Scan for the cell matching the given text and deliver its (X, Y) coordinate at center. 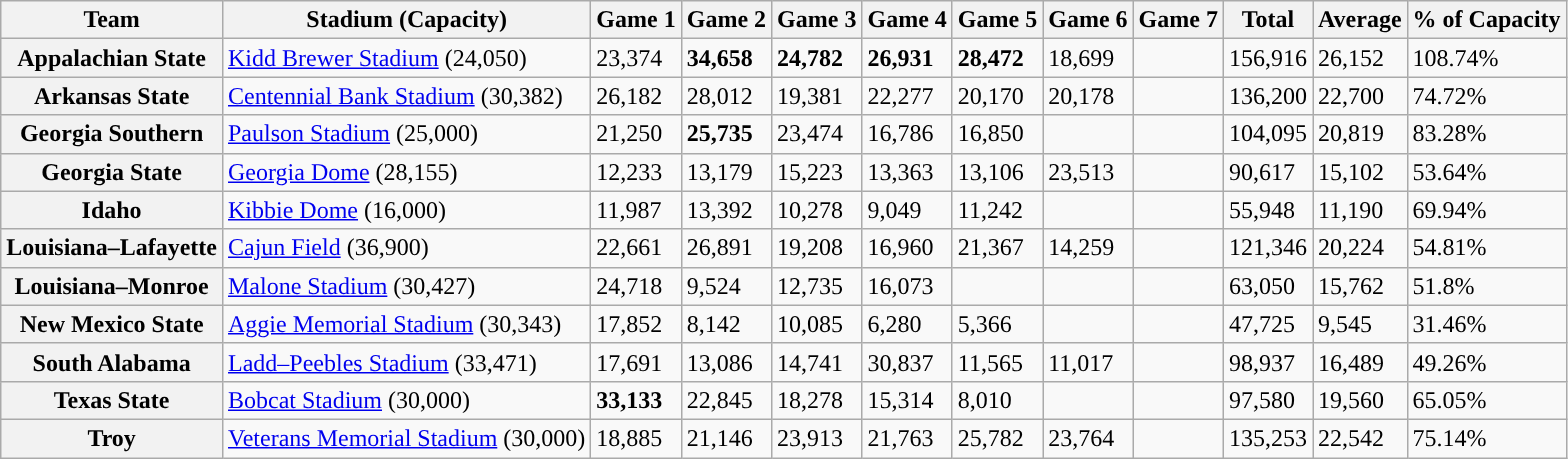
Game 6 (1088, 20)
28,472 (997, 58)
69.94% (1486, 210)
Bobcat Stadium (30,000) (406, 400)
24,718 (636, 286)
Troy (112, 438)
% of Capacity (1486, 20)
21,146 (726, 438)
Kibbie Dome (16,000) (406, 210)
12,233 (636, 172)
Ladd–Peebles Stadium (33,471) (406, 362)
31.46% (1486, 324)
10,278 (817, 210)
9,545 (1360, 324)
11,987 (636, 210)
Kidd Brewer Stadium (24,050) (406, 58)
New Mexico State (112, 324)
10,085 (817, 324)
25,735 (726, 134)
49.26% (1486, 362)
18,885 (636, 438)
135,253 (1268, 438)
Georgia Dome (28,155) (406, 172)
Game 3 (817, 20)
63,050 (1268, 286)
34,658 (726, 58)
14,259 (1088, 248)
75.14% (1486, 438)
9,049 (907, 210)
15,762 (1360, 286)
14,741 (817, 362)
Georgia State (112, 172)
Idaho (112, 210)
Cajun Field (36,900) (406, 248)
16,786 (907, 134)
Centennial Bank Stadium (30,382) (406, 96)
Game 7 (1178, 20)
18,699 (1088, 58)
15,102 (1360, 172)
26,891 (726, 248)
Texas State (112, 400)
25,782 (997, 438)
18,278 (817, 400)
90,617 (1268, 172)
11,565 (997, 362)
11,190 (1360, 210)
17,852 (636, 324)
Arkansas State (112, 96)
13,392 (726, 210)
13,179 (726, 172)
16,073 (907, 286)
23,513 (1088, 172)
136,200 (1268, 96)
23,764 (1088, 438)
15,314 (907, 400)
22,700 (1360, 96)
156,916 (1268, 58)
17,691 (636, 362)
19,560 (1360, 400)
13,106 (997, 172)
19,208 (817, 248)
Veterans Memorial Stadium (30,000) (406, 438)
22,277 (907, 96)
15,223 (817, 172)
28,012 (726, 96)
53.64% (1486, 172)
8,142 (726, 324)
83.28% (1486, 134)
97,580 (1268, 400)
Average (1360, 20)
Georgia Southern (112, 134)
13,086 (726, 362)
Stadium (Capacity) (406, 20)
98,937 (1268, 362)
54.81% (1486, 248)
12,735 (817, 286)
16,850 (997, 134)
11,242 (997, 210)
23,474 (817, 134)
23,374 (636, 58)
Total (1268, 20)
21,250 (636, 134)
20,170 (997, 96)
22,542 (1360, 438)
121,346 (1268, 248)
Louisiana–Lafayette (112, 248)
21,367 (997, 248)
24,782 (817, 58)
Paulson Stadium (25,000) (406, 134)
47,725 (1268, 324)
16,960 (907, 248)
30,837 (907, 362)
Aggie Memorial Stadium (30,343) (406, 324)
Louisiana–Monroe (112, 286)
8,010 (997, 400)
Team (112, 20)
19,381 (817, 96)
108.74% (1486, 58)
13,363 (907, 172)
26,152 (1360, 58)
21,763 (907, 438)
11,017 (1088, 362)
20,224 (1360, 248)
20,178 (1088, 96)
Malone Stadium (30,427) (406, 286)
Game 4 (907, 20)
20,819 (1360, 134)
26,931 (907, 58)
22,661 (636, 248)
22,845 (726, 400)
51.8% (1486, 286)
6,280 (907, 324)
Game 5 (997, 20)
104,095 (1268, 134)
74.72% (1486, 96)
16,489 (1360, 362)
Game 2 (726, 20)
33,133 (636, 400)
65.05% (1486, 400)
23,913 (817, 438)
5,366 (997, 324)
Appalachian State (112, 58)
Game 1 (636, 20)
9,524 (726, 286)
26,182 (636, 96)
South Alabama (112, 362)
55,948 (1268, 210)
